From the cell containing the given text, extract its center point as (X, Y) coordinate. 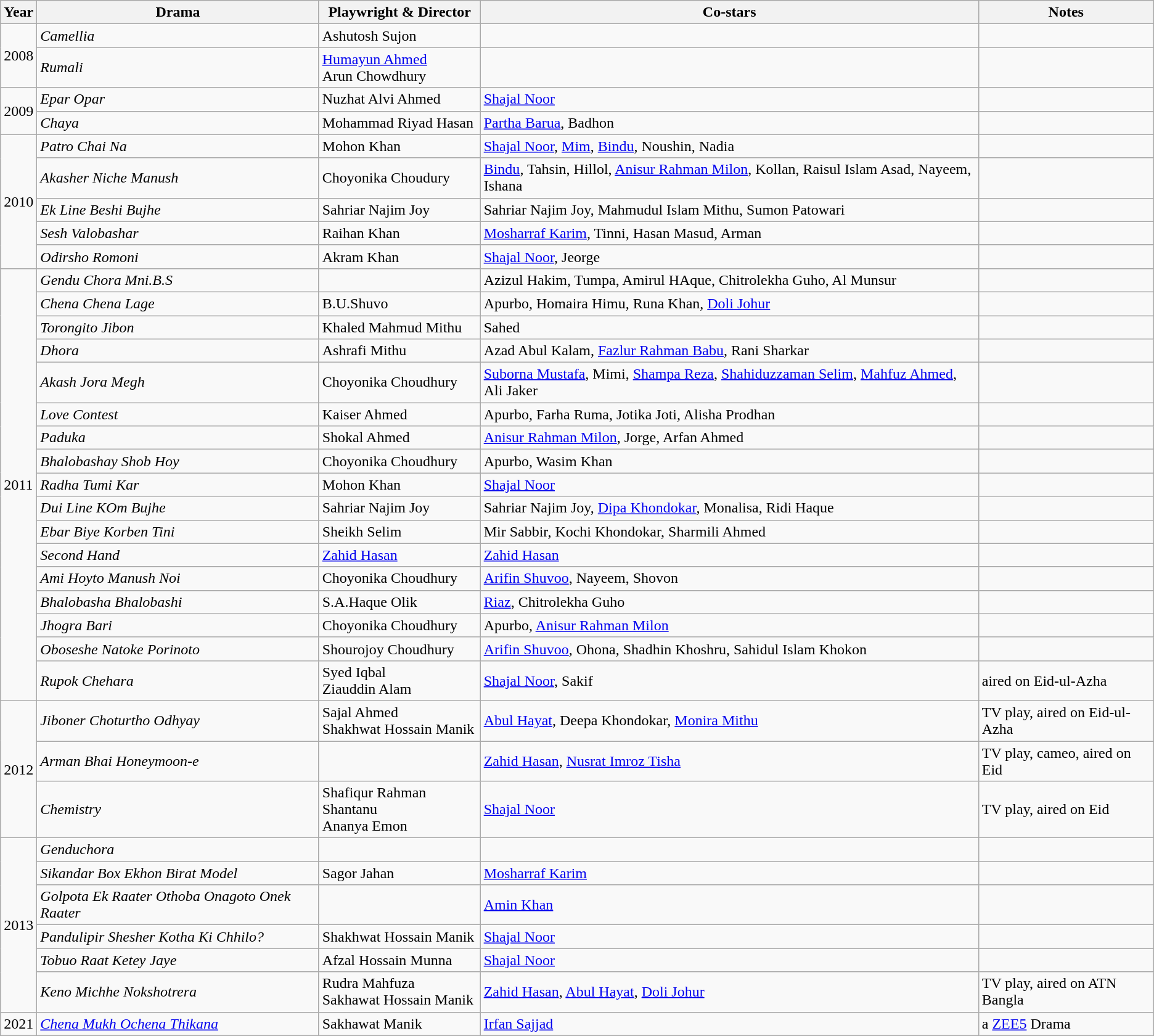
Akasher Niche Manush (178, 178)
Paduka (178, 438)
Partha Barua, Badhon (729, 123)
Patro Chai Na (178, 146)
Shajal Noor, Mim, Bindu, Noushin, Nadia (729, 146)
2011 (18, 485)
Odirsho Romoni (178, 257)
Riaz, Chitrolekha Guho (729, 602)
Akram Khan (399, 257)
Rupok Chehara (178, 681)
Tobuo Raat Ketey Jaye (178, 960)
Apurbo, Homaira Himu, Runa Khan, Doli Johur (729, 303)
Oboseshe Natoke Porinoto (178, 649)
Azad Abul Kalam, Fazlur Rahman Babu, Rani Sharkar (729, 351)
2021 (18, 1024)
Co-stars (729, 12)
Mosharraf Karim (729, 873)
Akash Jora Megh (178, 382)
Genduchora (178, 850)
Pandulipir Shesher Kotha Ki Chhilo? (178, 937)
Apurbo, Wasim Khan (729, 461)
Epar Opar (178, 99)
S.A.Haque Olik (399, 602)
Sesh Valobashar (178, 233)
Ami Hoyto Manush Noi (178, 578)
Shourojoy Choudhury (399, 649)
Sahriar Najim Joy, Mahmudul Islam Mithu, Sumon Patowari (729, 210)
Chaya (178, 123)
Sagor Jahan (399, 873)
2013 (18, 925)
a ZEE5 Drama (1066, 1024)
Ashrafi Mithu (399, 351)
Golpota Ek Raater Othoba Onagoto Onek Raater (178, 905)
Apurbo, Anisur Rahman Milon (729, 625)
Nuzhat Alvi Ahmed (399, 99)
Notes (1066, 12)
Love Contest (178, 414)
Apurbo, Farha Ruma, Jotika Joti, Alisha Prodhan (729, 414)
Shajal Noor, Sakif (729, 681)
Drama (178, 12)
Mosharraf Karim, Tinni, Hasan Masud, Arman (729, 233)
Sikandar Box Ekhon Birat Model (178, 873)
Choyonika Choudury (399, 178)
Radha Tumi Kar (178, 485)
Humayun Ahmed Arun Chowdhury (399, 68)
Jiboner Choturtho Odhyay (178, 720)
Sahed (729, 327)
Ebar Biye Korben Tini (178, 532)
Bindu, Tahsin, Hillol, Anisur Rahman Milon, Kollan, Raisul Islam Asad, Nayeem, Ishana (729, 178)
Keno Michhe Nokshotrera (178, 992)
Shajal Noor, Jeorge (729, 257)
Sheikh Selim (399, 532)
Abul Hayat, Deepa Khondokar, Monira Mithu (729, 720)
Syed Iqbal Ziauddin Alam (399, 681)
aired on Eid-ul-Azha (1066, 681)
Playwright & Director (399, 12)
TV play, cameo, aired on Eid (1066, 761)
Shafiqur Rahman Shantanu Ananya Emon (399, 810)
Khaled Mahmud Mithu (399, 327)
Dhora (178, 351)
Chena Mukh Ochena Thikana (178, 1024)
Bhalobasha Bhalobashi (178, 602)
2008 (18, 55)
TV play, aired on Eid-ul-Azha (1066, 720)
Anisur Rahman Milon, Jorge, Arfan Ahmed (729, 438)
Amin Khan (729, 905)
Chemistry (178, 810)
B.U.Shuvo (399, 303)
Arifin Shuvoo, Ohona, Shadhin Khoshru, Sahidul Islam Khokon (729, 649)
Ek Line Beshi Bujhe (178, 210)
Arman Bhai Honeymoon-e (178, 761)
Kaiser Ahmed (399, 414)
Gendu Chora Mni.B.S (178, 280)
Chena Chena Lage (178, 303)
Dui Line KOm Bujhe (178, 508)
Ashutosh Sujon (399, 36)
Arifin Shuvoo, Nayeem, Shovon (729, 578)
Rudra Mahfuza Sakhawat Hossain Manik (399, 992)
Mir Sabbir, Kochi Khondokar, Sharmili Ahmed (729, 532)
Second Hand (178, 555)
Suborna Mustafa, Mimi, Shampa Reza, Shahiduzzaman Selim, Mahfuz Ahmed, Ali Jaker (729, 382)
Camellia (178, 36)
2009 (18, 111)
Zahid Hasan, Nusrat Imroz Tisha (729, 761)
Azizul Hakim, Tumpa, Amirul HAque, Chitrolekha Guho, Al Munsur (729, 280)
Bhalobashay Shob Hoy (178, 461)
Year (18, 12)
Irfan Sajjad (729, 1024)
Rumali (178, 68)
TV play, aired on ATN Bangla (1066, 992)
Sahriar Najim Joy, Dipa Khondokar, Monalisa, Ridi Haque (729, 508)
Raihan Khan (399, 233)
TV play, aired on Eid (1066, 810)
Sajal Ahmed Shakhwat Hossain Manik (399, 720)
Sakhawat Manik (399, 1024)
Shakhwat Hossain Manik (399, 937)
Jhogra Bari (178, 625)
2010 (18, 201)
Torongito Jibon (178, 327)
Afzal Hossain Munna (399, 960)
Shokal Ahmed (399, 438)
Mohammad Riyad Hasan (399, 123)
Zahid Hasan, Abul Hayat, Doli Johur (729, 992)
2012 (18, 769)
